From the cell containing the given text, extract its center point as [X, Y] coordinate. 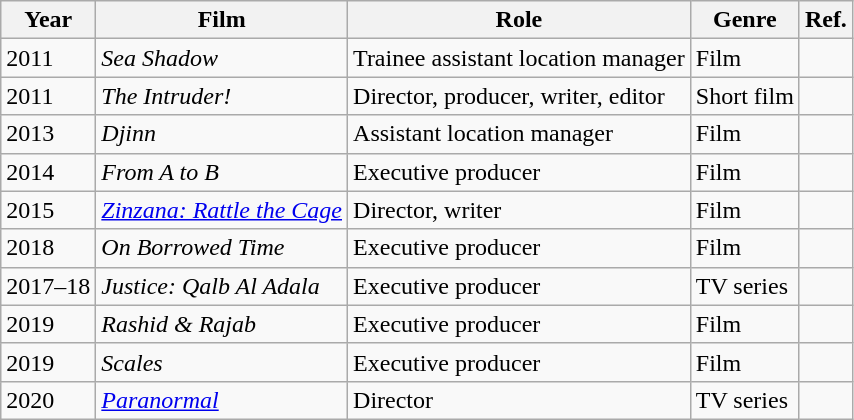
Sea Shadow [222, 58]
Djinn [222, 134]
2015 [48, 210]
Rashid & Rajab [222, 324]
Assistant location manager [520, 134]
Scales [222, 362]
Paranormal [222, 400]
2017–18 [48, 286]
2020 [48, 400]
On Borrowed Time [222, 248]
Zinzana: Rattle the Cage [222, 210]
Role [520, 20]
Trainee assistant location manager [520, 58]
Short film [744, 96]
From A to B [222, 172]
The Intruder! [222, 96]
2014 [48, 172]
2018 [48, 248]
Genre [744, 20]
Director, producer, writer, editor [520, 96]
Ref. [826, 20]
Director [520, 400]
Justice: Qalb Al Adala [222, 286]
Year [48, 20]
Director, writer [520, 210]
2013 [48, 134]
